Determine the [X, Y] coordinate at the center of the cell enclosing the given text.  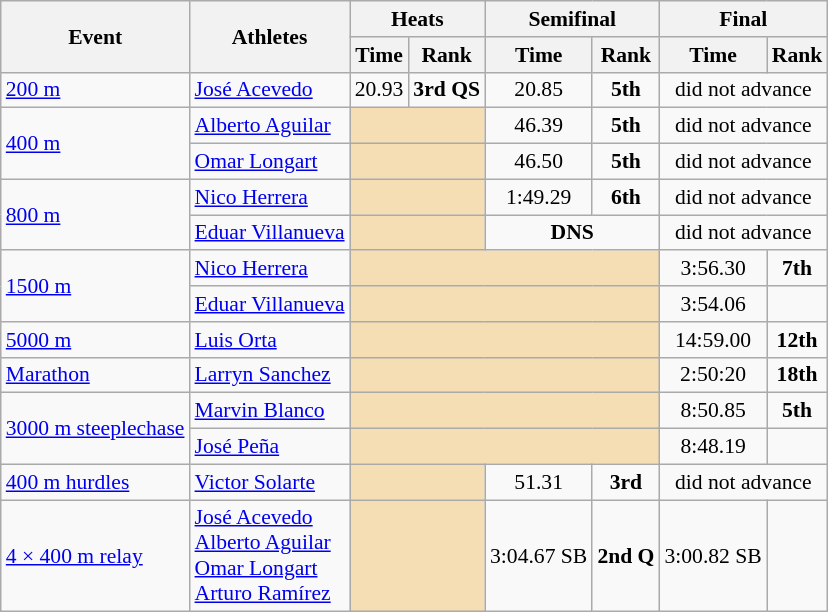
Luis Orta [270, 340]
3:00.82 SB [712, 556]
8:48.19 [712, 447]
3:54.06 [712, 304]
Heats [418, 19]
Marvin Blanco [270, 411]
2nd Q [626, 556]
400 m hurdles [96, 482]
3:56.30 [712, 269]
1:49.29 [538, 197]
51.31 [538, 482]
José AcevedoAlberto AguilarOmar LongartArturo Ramírez [270, 556]
1500 m [96, 286]
Athletes [270, 36]
200 m [96, 90]
7th [798, 269]
Final [743, 19]
20.85 [538, 90]
12th [798, 340]
400 m [96, 144]
3000 m steeplechase [96, 428]
José Acevedo [270, 90]
3rd QS [446, 90]
Larryn Sanchez [270, 375]
José Peña [270, 447]
8:50.85 [712, 411]
Semifinal [572, 19]
46.50 [538, 162]
3rd [626, 482]
2:50:20 [712, 375]
Alberto Aguilar [270, 126]
5000 m [96, 340]
Event [96, 36]
Omar Longart [270, 162]
6th [626, 197]
46.39 [538, 126]
3:04.67 SB [538, 556]
14:59.00 [712, 340]
Victor Solarte [270, 482]
800 m [96, 214]
18th [798, 375]
DNS [572, 233]
4 × 400 m relay [96, 556]
Marathon [96, 375]
20.93 [380, 90]
